Identify which cell holds the provided text, then report its [x, y] central coordinate. 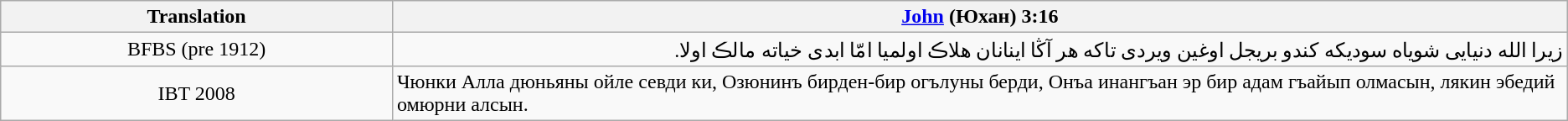
زيرا اللە دنيايى شوياە سوديكە كندو بريجل اوغين ويردى تاكە ھر آڭا اينانان ھلاڪ اولميا امّا ابدى خياتە مالڪ اولا. [980, 50]
John (Юхан) 3:16 [980, 17]
Чюнки Алла дюньяны ойле севди ки, Озюнинъ бирден-бир огълуны берди, Онъа инангъан эр бир адам гъайып олмасын, лякин эбедий омюрни алсын. [980, 92]
Translation [197, 17]
IBT 2008 [197, 92]
BFBS (pre 1912) [197, 50]
